From the cell containing the given text, extract its center point as (x, y) coordinate. 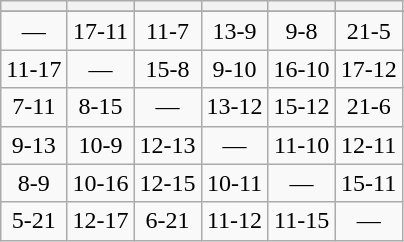
12-11 (368, 145)
12-13 (168, 145)
13-12 (234, 107)
13-9 (234, 31)
6-21 (168, 221)
11-17 (34, 69)
15-11 (368, 183)
15-8 (168, 69)
16-10 (302, 69)
12-17 (100, 221)
11-7 (168, 31)
8-9 (34, 183)
21-6 (368, 107)
15-12 (302, 107)
9-13 (34, 145)
11-10 (302, 145)
11-12 (234, 221)
17-11 (100, 31)
10-16 (100, 183)
8-15 (100, 107)
11-15 (302, 221)
12-15 (168, 183)
9-8 (302, 31)
7-11 (34, 107)
17-12 (368, 69)
10-9 (100, 145)
9-10 (234, 69)
10-11 (234, 183)
5-21 (34, 221)
21-5 (368, 31)
